Identify which cell holds the provided text, then report its [x, y] central coordinate. 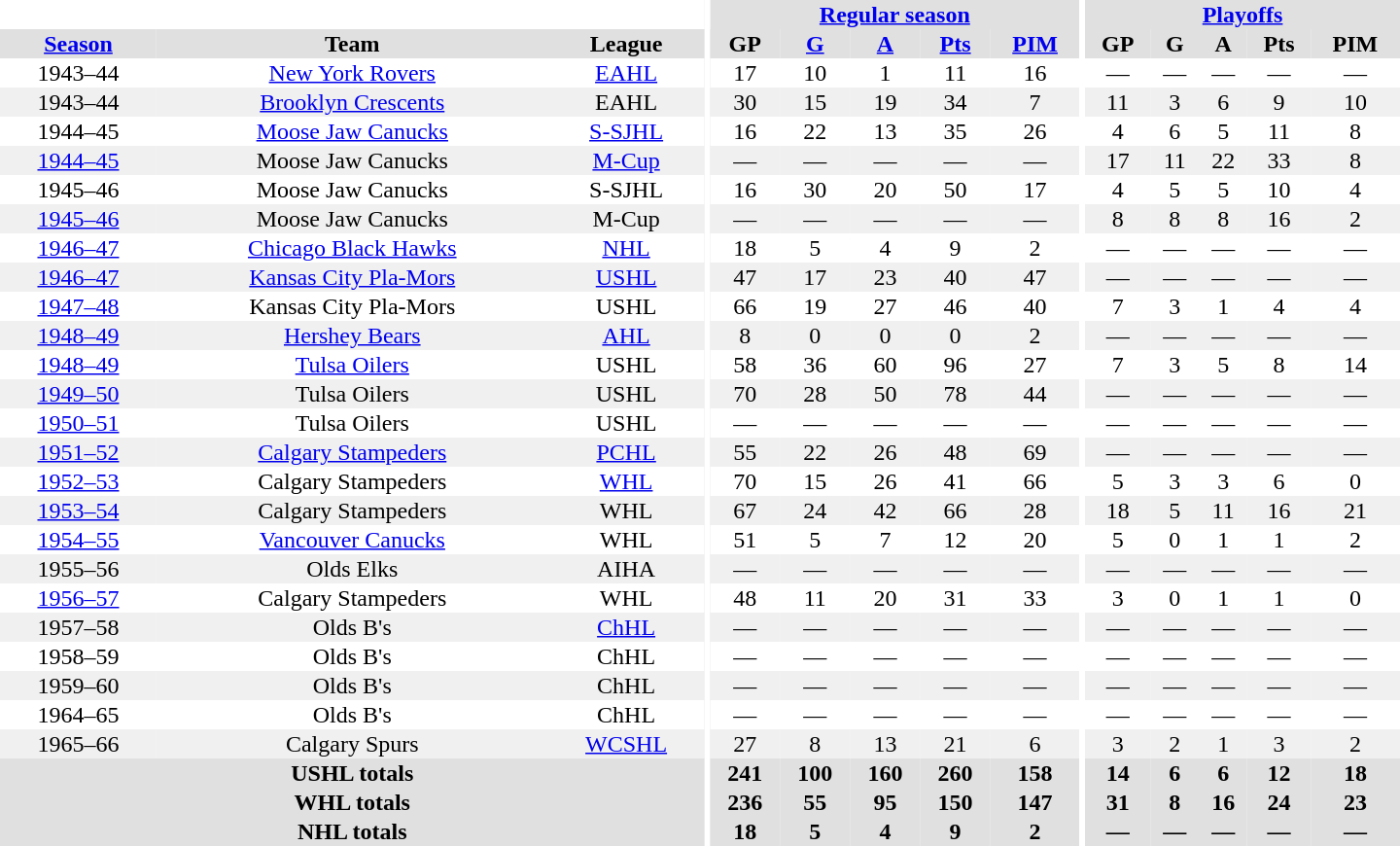
1965–66 [78, 744]
New York Rovers [352, 73]
League [626, 44]
WCSHL [626, 744]
1953–54 [78, 511]
1956–57 [78, 598]
158 [1035, 773]
46 [956, 306]
Regular season [894, 15]
42 [885, 511]
Brooklyn Crescents [352, 102]
1954–55 [78, 540]
AIHA [626, 569]
Hershey Bears [352, 335]
1958–59 [78, 656]
67 [745, 511]
Playoffs [1242, 15]
1957–58 [78, 627]
1964–65 [78, 715]
260 [956, 773]
58 [745, 365]
95 [885, 802]
Calgary Spurs [352, 744]
100 [815, 773]
34 [956, 102]
USHL totals [352, 773]
1949–50 [78, 394]
1951–52 [78, 452]
44 [1035, 394]
Season [78, 44]
Olds Elks [352, 569]
1950–51 [78, 423]
1952–53 [78, 481]
NHL [626, 248]
PCHL [626, 452]
60 [885, 365]
69 [1035, 452]
160 [885, 773]
Team [352, 44]
147 [1035, 802]
35 [956, 131]
41 [956, 481]
96 [956, 365]
NHL totals [352, 831]
236 [745, 802]
Vancouver Canucks [352, 540]
36 [815, 365]
1947–48 [78, 306]
Chicago Black Hawks [352, 248]
WHL totals [352, 802]
1955–56 [78, 569]
241 [745, 773]
AHL [626, 335]
1959–60 [78, 686]
150 [956, 802]
51 [745, 540]
78 [956, 394]
